Search for the cell housing the specified text and yield its [x, y] center coordinate. 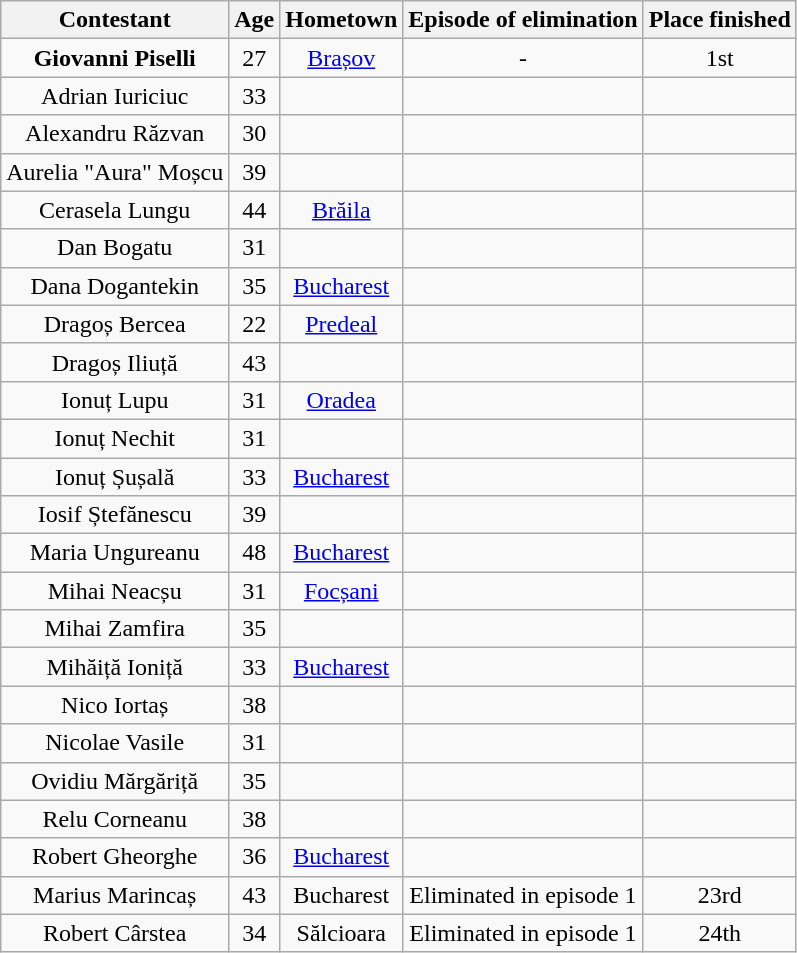
Aurelia "Aura" Moșcu [115, 172]
Focșani [342, 591]
Ovidiu Mărgăriță [115, 781]
Place finished [720, 20]
Ionuț Nechit [115, 438]
Episode of elimination [523, 20]
23rd [720, 895]
Dragoș Bercea [115, 324]
Brașov [342, 58]
Hometown [342, 20]
34 [254, 933]
Predeal [342, 324]
Ionuț Șușală [115, 477]
- [523, 58]
Robert Cârstea [115, 933]
Mihai Neacșu [115, 591]
Mihăiță Ioniță [115, 667]
Robert Gheorghe [115, 857]
Dana Dogantekin [115, 286]
48 [254, 553]
Relu Corneanu [115, 819]
Contestant [115, 20]
27 [254, 58]
Dan Bogatu [115, 248]
Cerasela Lungu [115, 210]
Marius Marincaș [115, 895]
Alexandru Răzvan [115, 134]
Brăila [342, 210]
Sălcioara [342, 933]
Adrian Iuriciuc [115, 96]
Iosif Ștefănescu [115, 515]
Ionuț Lupu [115, 400]
30 [254, 134]
36 [254, 857]
Dragoș Iliuță [115, 362]
Mihai Zamfira [115, 629]
22 [254, 324]
24th [720, 933]
44 [254, 210]
Age [254, 20]
Nico Iortaș [115, 705]
Giovanni Piselli [115, 58]
1st [720, 58]
Oradea [342, 400]
Maria Ungureanu [115, 553]
Nicolae Vasile [115, 743]
